Return (X, Y) of the center of cell containing provided text 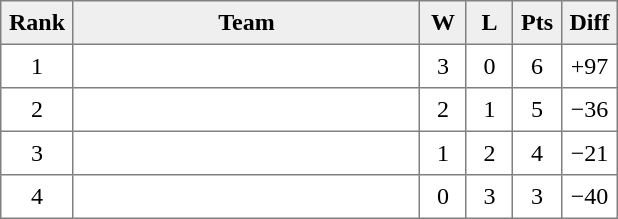
Team (246, 23)
−21 (589, 153)
6 (537, 66)
+97 (589, 66)
Diff (589, 23)
5 (537, 110)
L (489, 23)
−40 (589, 197)
Rank (38, 23)
Pts (537, 23)
−36 (589, 110)
W (443, 23)
